For the text-containing cell, return its midpoint in (x, y) coordinate format. 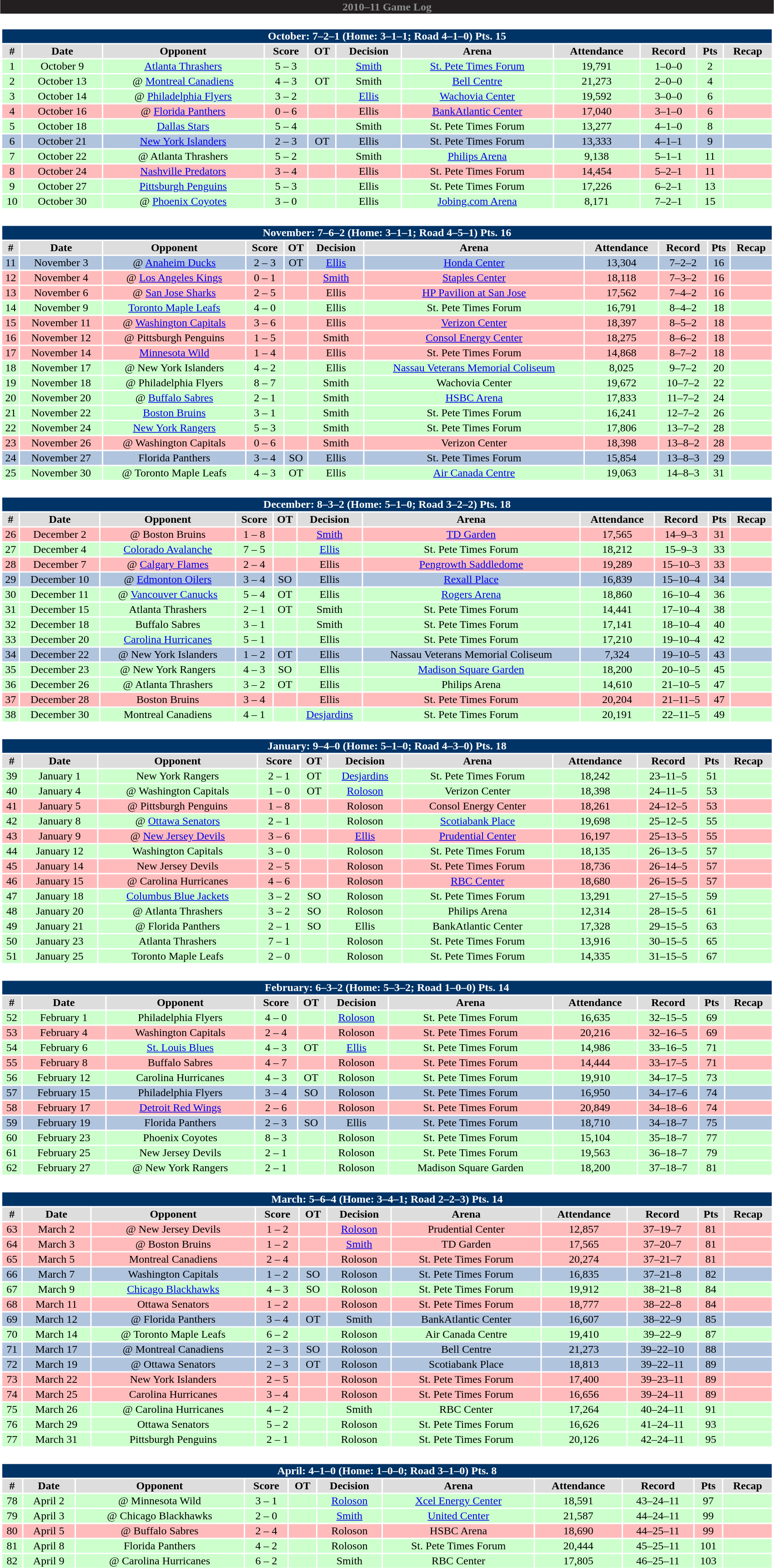
March 26 (56, 1409)
7–2–1 (668, 202)
8 – 3 (276, 1138)
66 (12, 1275)
St. Louis Blues (180, 1048)
March 12 (56, 1319)
October 9 (63, 66)
33–16–5 (668, 1048)
19,912 (584, 1289)
8–4–2 (683, 308)
October 14 (63, 96)
76 (12, 1425)
April 2 (49, 1501)
101 (709, 1546)
April: 4–1–0 (Home: 1–0–0; Road 3–1–0) Pts. 8 (387, 1471)
80 (12, 1531)
12 (10, 278)
@ Anaheim Ducks (174, 263)
7 – 5 (254, 549)
37–18–7 (668, 1168)
20,126 (584, 1439)
17,806 (621, 428)
13,277 (597, 126)
Jobing.com Arena (477, 202)
19,672 (621, 383)
3–0–0 (668, 96)
17,210 (617, 639)
March 31 (56, 1439)
February 12 (64, 1078)
37–19–7 (662, 1229)
78 (12, 1501)
14,441 (617, 609)
February 19 (64, 1123)
13,333 (597, 142)
14,335 (595, 956)
November 24 (61, 428)
88 (711, 1349)
8,171 (597, 202)
December 10 (60, 579)
17,400 (584, 1379)
Minnesota Wild (174, 353)
@ Chicago Blackhawks (160, 1516)
March 2 (56, 1229)
8–5–2 (683, 323)
12–7–2 (683, 413)
34–18–7 (668, 1123)
HP Pavilion at San Jose (474, 293)
16,791 (621, 308)
29–15–5 (668, 926)
Nashville Predators (183, 172)
18,690 (578, 1531)
19,592 (597, 96)
20,204 (617, 699)
18,242 (595, 776)
15,854 (621, 458)
58 (12, 1108)
November 26 (61, 443)
9–7–2 (683, 368)
12,857 (584, 1229)
38–22–9 (662, 1319)
30–15–5 (668, 941)
24–11–5 (668, 791)
19,063 (621, 473)
19,791 (597, 66)
March 3 (56, 1244)
December 4 (60, 549)
18,680 (595, 881)
4 – 7 (276, 1062)
18,710 (595, 1123)
December 28 (60, 699)
0 – 1 (265, 278)
18,591 (578, 1501)
14,444 (595, 1062)
27 (10, 549)
17,226 (597, 186)
14–9–3 (681, 535)
9,138 (597, 156)
16,950 (595, 1093)
18–10–4 (681, 625)
18,135 (595, 851)
December 26 (60, 685)
April 3 (49, 1516)
30 (10, 595)
17,040 (597, 111)
Phoenix Coyotes (180, 1138)
17,562 (621, 293)
33–17–5 (668, 1062)
39–22–11 (662, 1365)
37–20–7 (662, 1244)
34–17–5 (668, 1078)
2 – 6 (276, 1108)
32–16–5 (668, 1032)
42–24–11 (662, 1439)
@ San Jose Sharks (174, 293)
38–21–8 (662, 1289)
February 17 (64, 1108)
January 4 (60, 791)
January 9 (60, 836)
4 – 6 (279, 881)
Dallas Stars (183, 126)
19 (10, 383)
April 9 (49, 1561)
April 8 (49, 1546)
44–25–11 (658, 1531)
5–2–1 (668, 172)
20–10–5 (681, 669)
21–10–5 (681, 685)
18,261 (595, 806)
December 2 (60, 535)
34–18–6 (668, 1108)
November 22 (61, 413)
January 5 (60, 806)
10 (12, 202)
5–1–1 (668, 156)
17,833 (621, 398)
25 (10, 473)
8–6–2 (683, 338)
36–18–7 (668, 1153)
November 18 (61, 383)
27–15–5 (668, 896)
March 9 (56, 1289)
December 20 (60, 639)
16,635 (595, 1018)
7 – 1 (279, 941)
21,587 (578, 1516)
17,805 (578, 1561)
16,197 (595, 836)
1 – 4 (265, 353)
8 – 7 (265, 383)
October 13 (63, 81)
46 (12, 881)
October 27 (63, 186)
39–24–11 (662, 1395)
November 4 (61, 278)
7–2–2 (683, 263)
21 (10, 413)
January 15 (60, 881)
39–23–11 (662, 1379)
13,304 (621, 263)
14,986 (595, 1048)
October 16 (63, 111)
Xcel Energy Center (458, 1501)
15,104 (595, 1138)
Rexall Place (471, 579)
October 21 (63, 142)
24–12–5 (668, 806)
December: 8–3–2 (Home: 5–1–0; Road 3–2–2) Pts. 18 (387, 505)
April 5 (49, 1531)
72 (12, 1365)
15–9–3 (681, 549)
@ Edmonton Oilers (168, 579)
November 12 (61, 338)
January 25 (60, 956)
1 (12, 66)
17,264 (584, 1409)
March 29 (56, 1425)
20,216 (595, 1032)
41–24–11 (662, 1425)
52 (12, 1018)
November 27 (61, 458)
17,141 (617, 625)
35–18–7 (668, 1138)
Chicago Blackhawks (173, 1289)
4 – 1 (254, 715)
18,777 (584, 1305)
United Center (458, 1516)
Rogers Arena (471, 595)
39 (12, 776)
7 (12, 156)
Pengrowth Saddledome (471, 565)
January 20 (60, 911)
February 1 (64, 1018)
October 30 (63, 202)
44 (12, 851)
Honda Center (474, 263)
23–11–5 (668, 776)
19,289 (617, 565)
Detroit Red Wings (180, 1108)
January 23 (60, 941)
8,025 (621, 368)
March 17 (56, 1349)
14,868 (621, 353)
19–10–5 (681, 655)
17,328 (595, 926)
February 23 (64, 1138)
93 (711, 1425)
35 (10, 669)
17–10–4 (681, 609)
40–24–11 (662, 1409)
6–2–1 (668, 186)
39–22–10 (662, 1349)
16,607 (584, 1319)
16,656 (584, 1395)
13–7–2 (683, 428)
March 19 (56, 1365)
7–4–2 (683, 293)
18,813 (584, 1365)
20,849 (595, 1108)
48 (12, 911)
February 8 (64, 1062)
5 (12, 126)
March 7 (56, 1275)
November 9 (61, 308)
@ Phoenix Coyotes (183, 202)
19,910 (595, 1078)
18,118 (621, 278)
January 14 (60, 866)
50 (12, 941)
4–1–1 (668, 142)
26–15–5 (668, 881)
December 18 (60, 625)
1–0–0 (668, 66)
November: 7–6–2 (Home: 3–1–1; Road 4–5–1) Pts. 16 (387, 233)
18,212 (617, 549)
November 14 (61, 353)
26–14–5 (668, 866)
January 21 (60, 926)
February 25 (64, 1153)
7,324 (617, 655)
@ Minnesota Wild (160, 1501)
62 (12, 1168)
60 (12, 1138)
103 (709, 1561)
54 (12, 1048)
39–22–9 (662, 1335)
January: 9–4–0 (Home: 5–1–0; Road 4–3–0) Pts. 18 (387, 746)
28–15–5 (668, 911)
18,860 (617, 595)
2–0–0 (668, 81)
64 (12, 1244)
10–7–2 (683, 383)
3 (12, 96)
13–8–3 (683, 458)
2010–11 Game Log (387, 7)
37 (10, 699)
February 15 (64, 1093)
19,563 (595, 1153)
95 (711, 1439)
November 3 (61, 263)
19,698 (595, 821)
15–10–3 (681, 565)
January 8 (60, 821)
1 – 0 (279, 791)
November 11 (61, 323)
20,274 (584, 1259)
March 11 (56, 1305)
14–8–3 (683, 473)
21–11–5 (681, 699)
70 (12, 1335)
26–13–5 (668, 851)
February 4 (64, 1032)
December 23 (60, 669)
October 18 (63, 126)
20,444 (578, 1546)
22–11–5 (681, 715)
7–3–2 (683, 278)
91 (711, 1409)
November 30 (61, 473)
@ Calgary Flames (168, 565)
March 22 (56, 1379)
February 6 (64, 1048)
32–15–5 (668, 1018)
October 24 (63, 172)
March 5 (56, 1259)
December 15 (60, 609)
34–17–6 (668, 1093)
19,410 (584, 1335)
14,610 (617, 685)
16,839 (617, 579)
13,916 (595, 941)
87 (711, 1335)
1 – 5 (265, 338)
85 (711, 1319)
11–7–2 (683, 398)
31–15–5 (668, 956)
January 1 (60, 776)
3–1–0 (668, 111)
14,454 (597, 172)
17 (10, 353)
18,275 (621, 338)
14 (10, 308)
18,736 (595, 866)
October 22 (63, 156)
Colorado Avalanche (168, 549)
March 14 (56, 1335)
18,397 (621, 323)
23 (10, 443)
68 (12, 1305)
20,191 (617, 715)
February 27 (64, 1168)
December 7 (60, 565)
Columbus Blue Jackets (177, 896)
November 6 (61, 293)
37–21–7 (662, 1259)
38–22–8 (662, 1305)
December 30 (60, 715)
Staples Center (474, 278)
16–10–4 (681, 595)
32 (10, 625)
@ Vancouver Canucks (168, 595)
44–24–11 (658, 1516)
16,241 (621, 413)
4–1–0 (668, 126)
97 (709, 1501)
12,314 (595, 911)
November 17 (61, 368)
March 25 (56, 1395)
January 18 (60, 896)
March: 5–6–4 (Home: 3–4–1; Road 2–2–3) Pts. 14 (387, 1199)
13–8–2 (683, 443)
@ Los Angeles Kings (174, 278)
37–21–8 (662, 1275)
February: 6–3–2 (Home: 5–3–2; Road 1–0–0) Pts. 14 (387, 988)
15–10–4 (681, 579)
December 22 (60, 655)
October: 7–2–1 (Home: 3–1–1; Road 4–1–0) Pts. 15 (387, 36)
January 12 (60, 851)
25–12–5 (668, 821)
December 11 (60, 595)
56 (12, 1078)
November 20 (61, 398)
13,291 (595, 896)
5 – 1 (254, 639)
45–25–11 (658, 1546)
41 (12, 806)
25–13–5 (668, 836)
43–24–11 (658, 1501)
16,835 (584, 1275)
46–25–11 (658, 1561)
8–7–2 (683, 353)
16,626 (584, 1425)
19–10–4 (681, 639)
